From the cell containing the given text, extract its center point as (X, Y) coordinate. 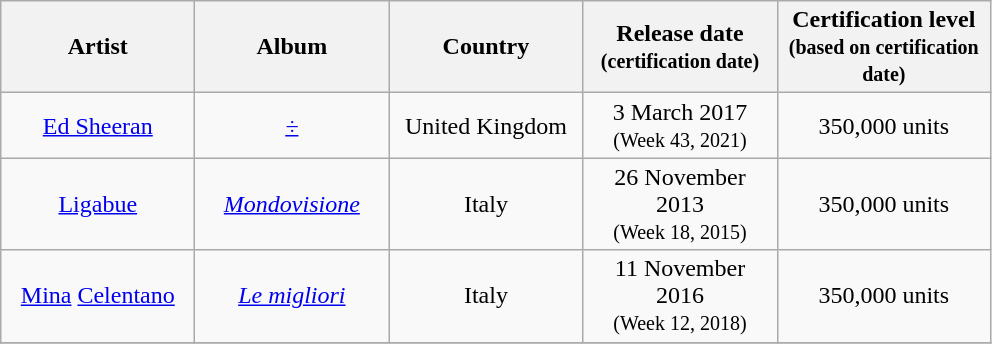
Ligabue (98, 204)
Album (292, 47)
Certification level(based on certification date) (884, 47)
Le migliori (292, 296)
Mina Celentano (98, 296)
÷ (292, 126)
3 March 2017(Week 43, 2021) (680, 126)
Artist (98, 47)
Mondovisione (292, 204)
Country (486, 47)
United Kingdom (486, 126)
11 November 2016(Week 12, 2018) (680, 296)
26 November 2013(Week 18, 2015) (680, 204)
Release date(certification date) (680, 47)
Ed Sheeran (98, 126)
